Search for the cell housing the specified text and yield its [x, y] center coordinate. 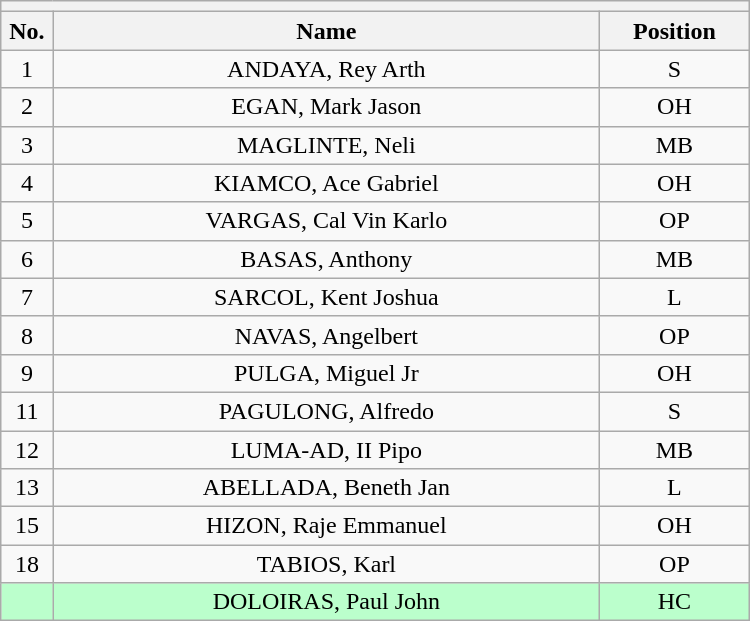
No. [27, 31]
KIAMCO, Ace Gabriel [326, 183]
TABIOS, Karl [326, 564]
HIZON, Raje Emmanuel [326, 526]
ANDAYA, Rey Arth [326, 69]
18 [27, 564]
PAGULONG, Alfredo [326, 411]
HC [675, 602]
11 [27, 411]
13 [27, 488]
9 [27, 373]
DOLOIRAS, Paul John [326, 602]
1 [27, 69]
BASAS, Anthony [326, 259]
LUMA-AD, II Pipo [326, 449]
4 [27, 183]
Name [326, 31]
8 [27, 335]
5 [27, 221]
Position [675, 31]
12 [27, 449]
NAVAS, Angelbert [326, 335]
3 [27, 145]
2 [27, 107]
6 [27, 259]
VARGAS, Cal Vin Karlo [326, 221]
15 [27, 526]
ABELLADA, Beneth Jan [326, 488]
PULGA, Miguel Jr [326, 373]
MAGLINTE, Neli [326, 145]
SARCOL, Kent Joshua [326, 297]
EGAN, Mark Jason [326, 107]
7 [27, 297]
